Locate the cell with the specified text and output its [x, y] center coordinate. 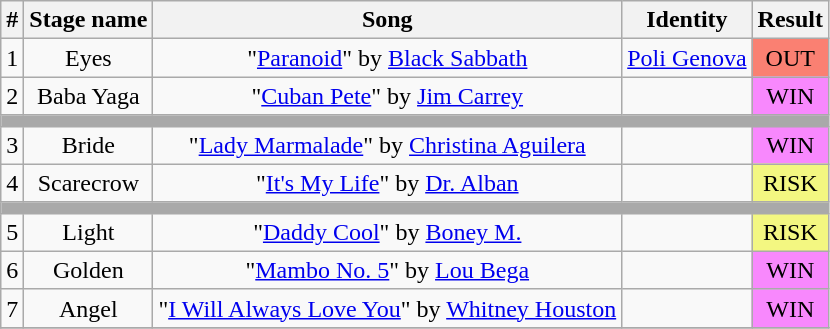
Song [388, 20]
2 [12, 96]
7 [12, 308]
"Mambo No. 5" by Lou Bega [388, 270]
"Cuban Pete" by Jim Carrey [388, 96]
Angel [88, 308]
"Paranoid" by Black Sabbath [388, 58]
Scarecrow [88, 183]
4 [12, 183]
"I Will Always Love You" by Whitney Houston [388, 308]
# [12, 20]
OUT [790, 58]
"Daddy Cool" by Boney M. [388, 232]
Identity [687, 20]
Poli Genova [687, 58]
Result [790, 20]
"It's My Life" by Dr. Alban [388, 183]
Stage name [88, 20]
Golden [88, 270]
3 [12, 145]
Baba Yaga [88, 96]
5 [12, 232]
Eyes [88, 58]
1 [12, 58]
"Lady Marmalade" by Christina Aguilera [388, 145]
Light [88, 232]
6 [12, 270]
Bride [88, 145]
